Return [x, y] of the center of cell containing provided text 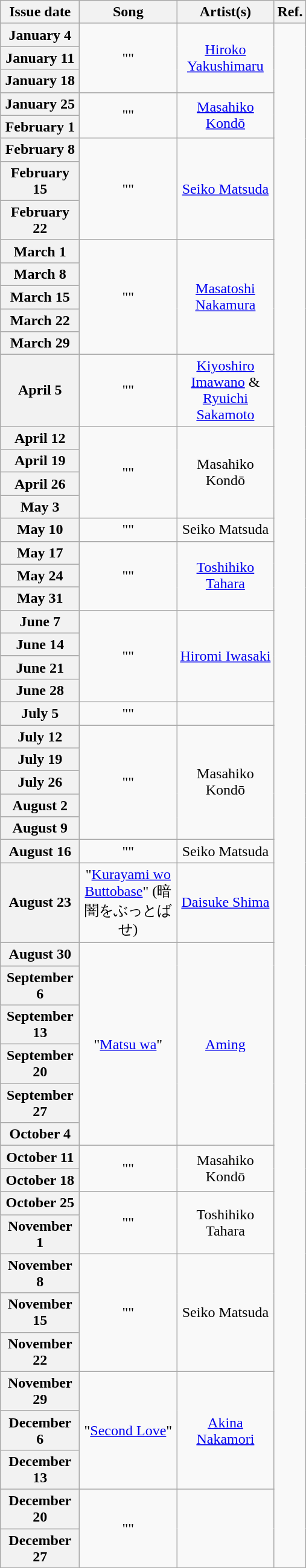
Daisuke Shima [226, 903]
October 11 [40, 1157]
April 12 [40, 438]
February 15 [40, 181]
May 3 [40, 507]
April 26 [40, 484]
Aming [226, 1044]
September 20 [40, 1064]
August 16 [40, 851]
Hiroko Yakushimaru [226, 58]
July 19 [40, 760]
August 9 [40, 828]
Song [128, 12]
Ref. [290, 12]
November 15 [40, 1313]
Masatoshi Nakamura [226, 297]
"Kurayami wo Buttobase" (暗闇をぶっとばせ) [128, 903]
June 28 [40, 690]
January 11 [40, 58]
March 8 [40, 274]
January 18 [40, 81]
Issue date [40, 12]
February 8 [40, 150]
October 4 [40, 1134]
June 7 [40, 621]
September 6 [40, 985]
April 5 [40, 391]
February 1 [40, 127]
Kiyoshiro Imawano & Ryuichi Sakamoto [226, 391]
December 6 [40, 1430]
November 1 [40, 1234]
Hiromi Iwasaki [226, 656]
July 12 [40, 737]
Akina Nakamori [226, 1430]
April 19 [40, 461]
May 10 [40, 530]
March 29 [40, 343]
January 25 [40, 104]
March 15 [40, 297]
June 21 [40, 667]
June 14 [40, 644]
February 22 [40, 220]
May 31 [40, 598]
January 4 [40, 35]
"Matsu wa" [128, 1044]
March 22 [40, 320]
December 20 [40, 1508]
November 29 [40, 1391]
December 27 [40, 1548]
"Second Love" [128, 1430]
July 5 [40, 713]
October 25 [40, 1203]
December 13 [40, 1470]
August 23 [40, 903]
Artist(s) [226, 12]
May 17 [40, 553]
May 24 [40, 576]
March 1 [40, 251]
November 8 [40, 1273]
September 27 [40, 1103]
August 2 [40, 805]
September 13 [40, 1024]
November 22 [40, 1351]
October 18 [40, 1180]
July 26 [40, 782]
August 30 [40, 954]
